Provide the (X, Y) coordinate of the cell's center where the given text is located.  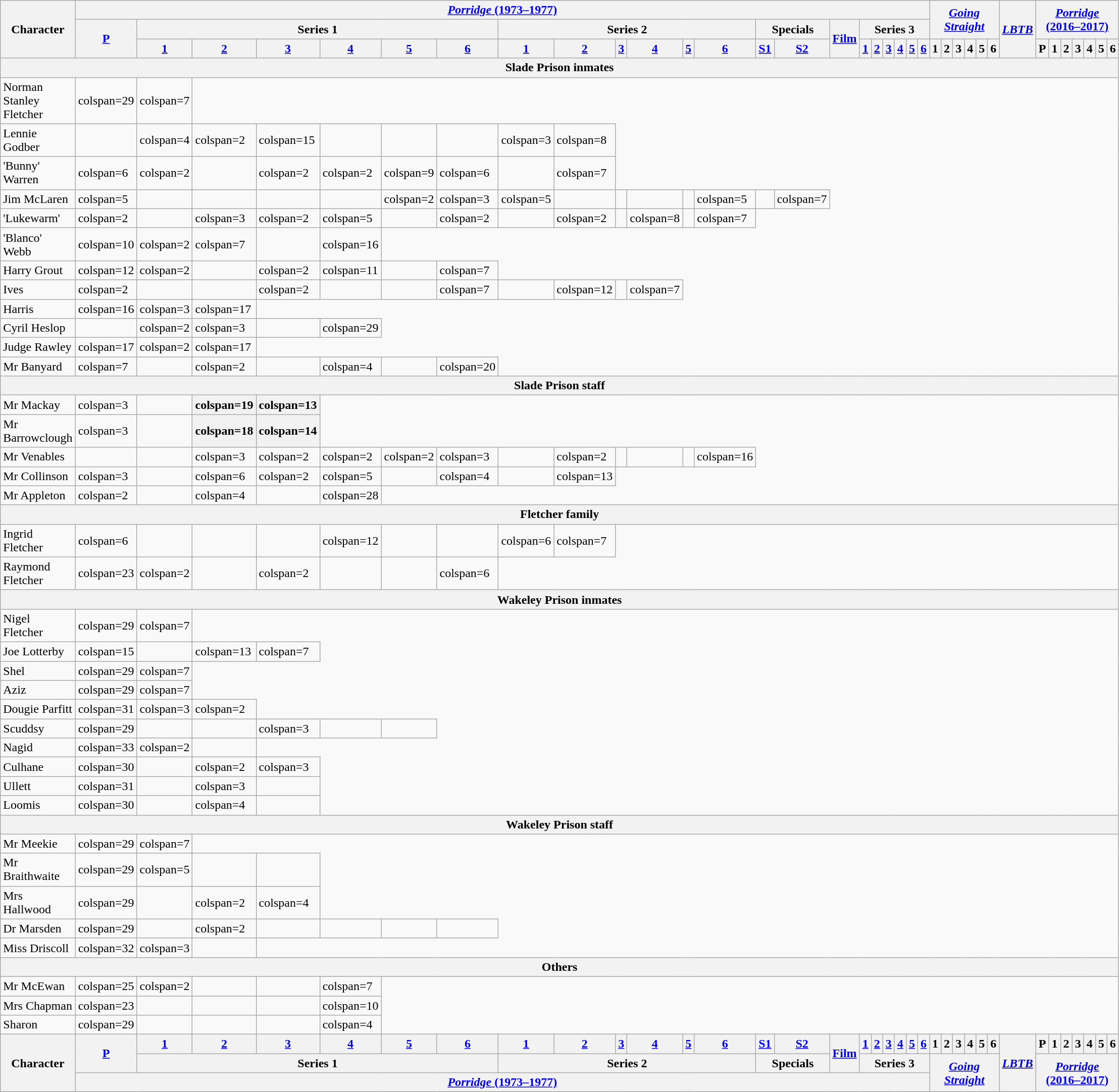
Wakeley Prison staff (559, 824)
Mr Braithwaite (38, 869)
Mr Collinson (38, 476)
Loomis (38, 805)
Miss Driscoll (38, 948)
colspan=28 (350, 495)
Ingrid Fletcher (38, 540)
Ives (38, 289)
Judge Rawley (38, 347)
Mr Mackay (38, 405)
'Bunny' Warren (38, 173)
Slade Prison staff (559, 386)
Aziz (38, 690)
Harris (38, 308)
Others (559, 967)
colspan=20 (468, 367)
colspan=11 (350, 270)
Mr Barrowclough (38, 431)
Nagid (38, 748)
Culhane (38, 767)
Sharon (38, 1025)
Mr Banyard (38, 367)
'Blanco' Webb (38, 244)
Mr Meekie (38, 844)
Ullett (38, 786)
colspan=18 (224, 431)
Jim McLaren (38, 199)
colspan=33 (106, 748)
Fletcher family (559, 514)
Mr Venables (38, 457)
colspan=32 (106, 948)
Shel (38, 671)
Norman Stanley Fletcher (38, 100)
Slade Prison inmates (559, 68)
Dr Marsden (38, 928)
'Lukewarm' (38, 218)
Lennie Godber (38, 140)
Mrs Hallwood (38, 903)
Raymond Fletcher (38, 574)
Cyril Heslop (38, 328)
colspan=19 (224, 405)
Joe Lotterby (38, 651)
Harry Grout (38, 270)
Mr Appleton (38, 495)
colspan=9 (409, 173)
colspan=25 (106, 986)
Dougie Parfitt (38, 709)
Scuddsy (38, 729)
colspan=14 (288, 431)
Nigel Fletcher (38, 625)
Mr McEwan (38, 986)
Wakeley Prison inmates (559, 599)
Mrs Chapman (38, 1005)
